Find where the given text appears and provide that cell's center as [X, Y] coordinate. 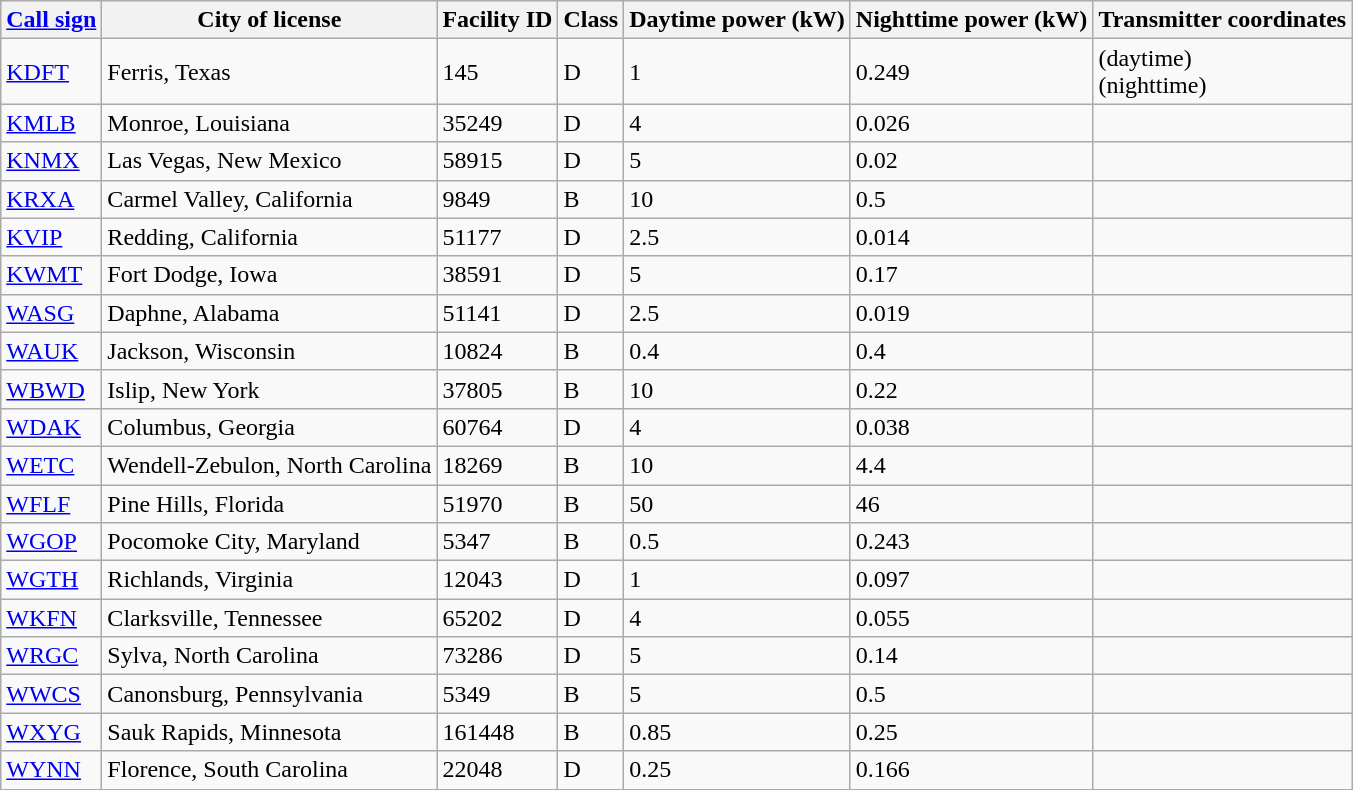
Redding, California [270, 237]
Jackson, Wisconsin [270, 351]
KDFT [52, 72]
WYNN [52, 770]
WWCS [52, 694]
WDAK [52, 427]
Canonsburg, Pennsylvania [270, 694]
Daytime power (kW) [738, 20]
51141 [498, 313]
0.14 [972, 656]
(daytime) (nighttime) [1222, 72]
0.038 [972, 427]
51970 [498, 503]
Class [591, 20]
0.055 [972, 618]
Sauk Rapids, Minnesota [270, 732]
KNMX [52, 161]
WKFN [52, 618]
Transmitter coordinates [1222, 20]
18269 [498, 465]
WETC [52, 465]
22048 [498, 770]
0.17 [972, 275]
WGTH [52, 580]
KVIP [52, 237]
0.22 [972, 389]
65202 [498, 618]
Call sign [52, 20]
5347 [498, 542]
KWMT [52, 275]
51177 [498, 237]
WRGC [52, 656]
37805 [498, 389]
KRXA [52, 199]
Daphne, Alabama [270, 313]
9849 [498, 199]
Sylva, North Carolina [270, 656]
Islip, New York [270, 389]
0.019 [972, 313]
4.4 [972, 465]
60764 [498, 427]
10824 [498, 351]
50 [738, 503]
Richlands, Virginia [270, 580]
Fort Dodge, Iowa [270, 275]
Wendell-Zebulon, North Carolina [270, 465]
Facility ID [498, 20]
Las Vegas, New Mexico [270, 161]
Pocomoke City, Maryland [270, 542]
Florence, South Carolina [270, 770]
0.014 [972, 237]
KMLB [52, 123]
12043 [498, 580]
Ferris, Texas [270, 72]
WASG [52, 313]
58915 [498, 161]
WBWD [52, 389]
0.026 [972, 123]
Monroe, Louisiana [270, 123]
Nighttime power (kW) [972, 20]
46 [972, 503]
0.097 [972, 580]
Carmel Valley, California [270, 199]
0.85 [738, 732]
38591 [498, 275]
0.249 [972, 72]
WXYG [52, 732]
73286 [498, 656]
0.243 [972, 542]
WAUK [52, 351]
Clarksville, Tennessee [270, 618]
Columbus, Georgia [270, 427]
Pine Hills, Florida [270, 503]
City of license [270, 20]
WGOP [52, 542]
0.02 [972, 161]
145 [498, 72]
5349 [498, 694]
161448 [498, 732]
35249 [498, 123]
0.166 [972, 770]
WFLF [52, 503]
